For the text-containing cell, return its midpoint in (X, Y) coordinate format. 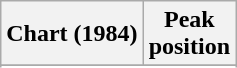
Peakposition (189, 34)
Chart (1984) (72, 34)
